Provide the (x, y) coordinate of the cell's center where the given text is located.  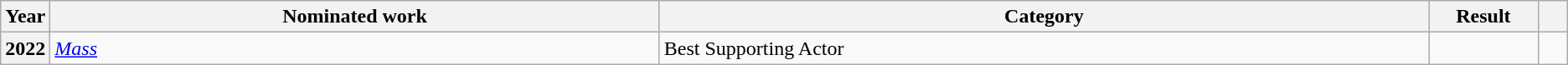
2022 (25, 48)
Mass (355, 48)
Result (1484, 17)
Best Supporting Actor (1044, 48)
Category (1044, 17)
Nominated work (355, 17)
Year (25, 17)
